Pinpoint the cell where the given text exists, returning its [X, Y] midpoint coordinate. 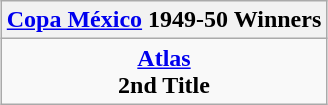
Atlas2nd Title [164, 72]
Copa México 1949-50 Winners [164, 20]
